Determine the [X, Y] coordinate at the center of the cell enclosing the given text.  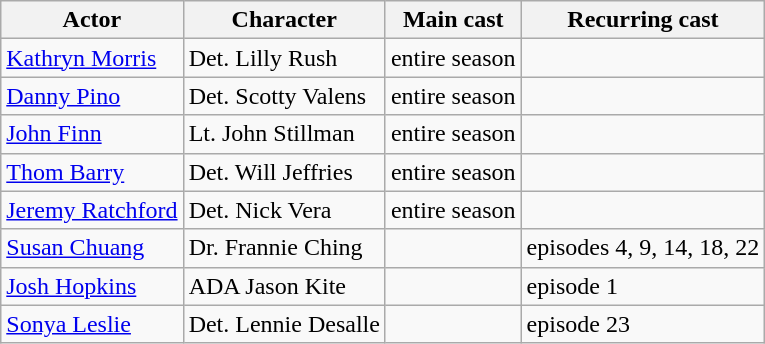
Main cast [453, 20]
Det. Scotty Valens [284, 96]
Lt. John Stillman [284, 134]
Dr. Frannie Ching [284, 248]
Jeremy Ratchford [92, 210]
Det. Lennie Desalle [284, 324]
Character [284, 20]
Kathryn Morris [92, 58]
Danny Pino [92, 96]
Recurring cast [643, 20]
Det. Nick Vera [284, 210]
Susan Chuang [92, 248]
episodes 4, 9, 14, 18, 22 [643, 248]
Det. Will Jeffries [284, 172]
Actor [92, 20]
Det. Lilly Rush [284, 58]
Josh Hopkins [92, 286]
episode 23 [643, 324]
John Finn [92, 134]
Thom Barry [92, 172]
ADA Jason Kite [284, 286]
episode 1 [643, 286]
Sonya Leslie [92, 324]
